Detect which cell encompasses the target text, then output its [X, Y] center coordinate. 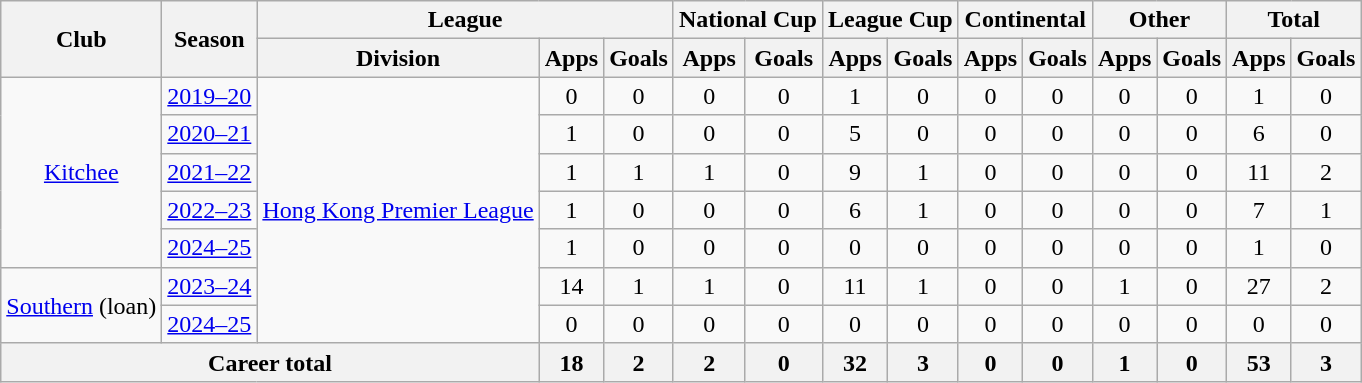
27 [1259, 286]
Continental [1025, 20]
Southern (loan) [82, 305]
2022–23 [210, 210]
32 [854, 362]
18 [571, 362]
Club [82, 39]
Hong Kong Premier League [398, 210]
2023–24 [210, 286]
2020–21 [210, 134]
2019–20 [210, 96]
Total [1294, 20]
Other [1159, 20]
5 [854, 134]
Season [210, 39]
League [466, 20]
Division [398, 58]
2021–22 [210, 172]
14 [571, 286]
7 [1259, 210]
53 [1259, 362]
9 [854, 172]
National Cup [748, 20]
Kitchee [82, 172]
League Cup [890, 20]
Career total [270, 362]
